Provide the (X, Y) coordinate of the cell's center where the given text is located.  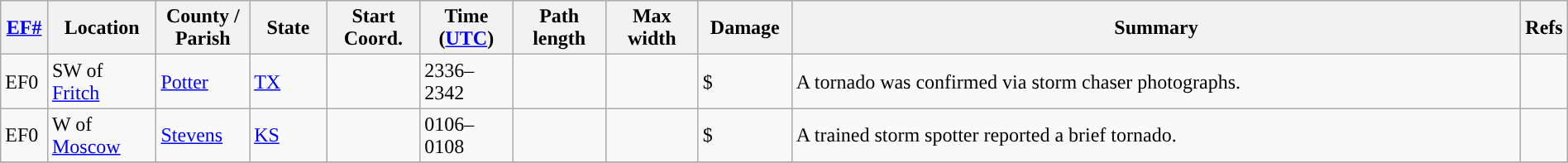
W of Moscow (101, 136)
Time (UTC) (466, 28)
2336–2342 (466, 81)
Summary (1156, 28)
TX (289, 81)
Start Coord. (373, 28)
EF# (25, 28)
Refs (1545, 28)
0106–0108 (466, 136)
Path length (559, 28)
State (289, 28)
KS (289, 136)
Damage (744, 28)
Location (101, 28)
Potter (203, 81)
SW of Fritch (101, 81)
Max width (652, 28)
A trained storm spotter reported a brief tornado. (1156, 136)
County / Parish (203, 28)
A tornado was confirmed via storm chaser photographs. (1156, 81)
Stevens (203, 136)
